Search for the cell housing the specified text and yield its [x, y] center coordinate. 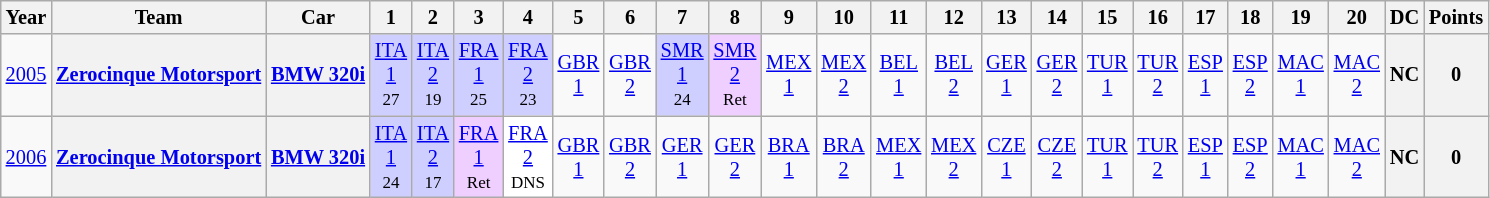
16 [1157, 17]
9 [788, 17]
13 [1006, 17]
CZE2 [1057, 157]
7 [682, 17]
Year [26, 17]
19 [1301, 17]
BRA1 [788, 157]
CZE1 [1006, 157]
ITA217 [433, 157]
10 [844, 17]
DC [1404, 17]
FRA1Ret [478, 157]
BEL2 [954, 75]
4 [528, 17]
11 [898, 17]
FRA2DNS [528, 157]
2 [433, 17]
12 [954, 17]
17 [1206, 17]
3 [478, 17]
Points [1456, 17]
5 [579, 17]
Team [158, 17]
ITA127 [391, 75]
1 [391, 17]
SMR2Ret [736, 75]
FRA223 [528, 75]
15 [1107, 17]
6 [630, 17]
2006 [26, 157]
ITA124 [391, 157]
BRA2 [844, 157]
BEL1 [898, 75]
14 [1057, 17]
SMR124 [682, 75]
18 [1250, 17]
FRA125 [478, 75]
ITA219 [433, 75]
Car [318, 17]
8 [736, 17]
20 [1357, 17]
2005 [26, 75]
